Extract the [x, y] coordinate from the center of the cell holding the provided text.  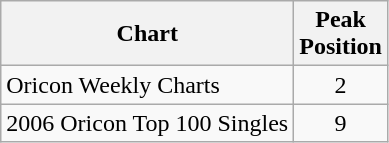
PeakPosition [341, 34]
Chart [148, 34]
2 [341, 85]
9 [341, 123]
2006 Oricon Top 100 Singles [148, 123]
Oricon Weekly Charts [148, 85]
